Extract the (X, Y) coordinate from the center of the cell holding the provided text.  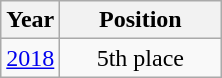
Year (30, 20)
5th place (140, 58)
2018 (30, 58)
Position (140, 20)
